Capture the cell that displays the provided text and extract its [x, y] central coordinate. 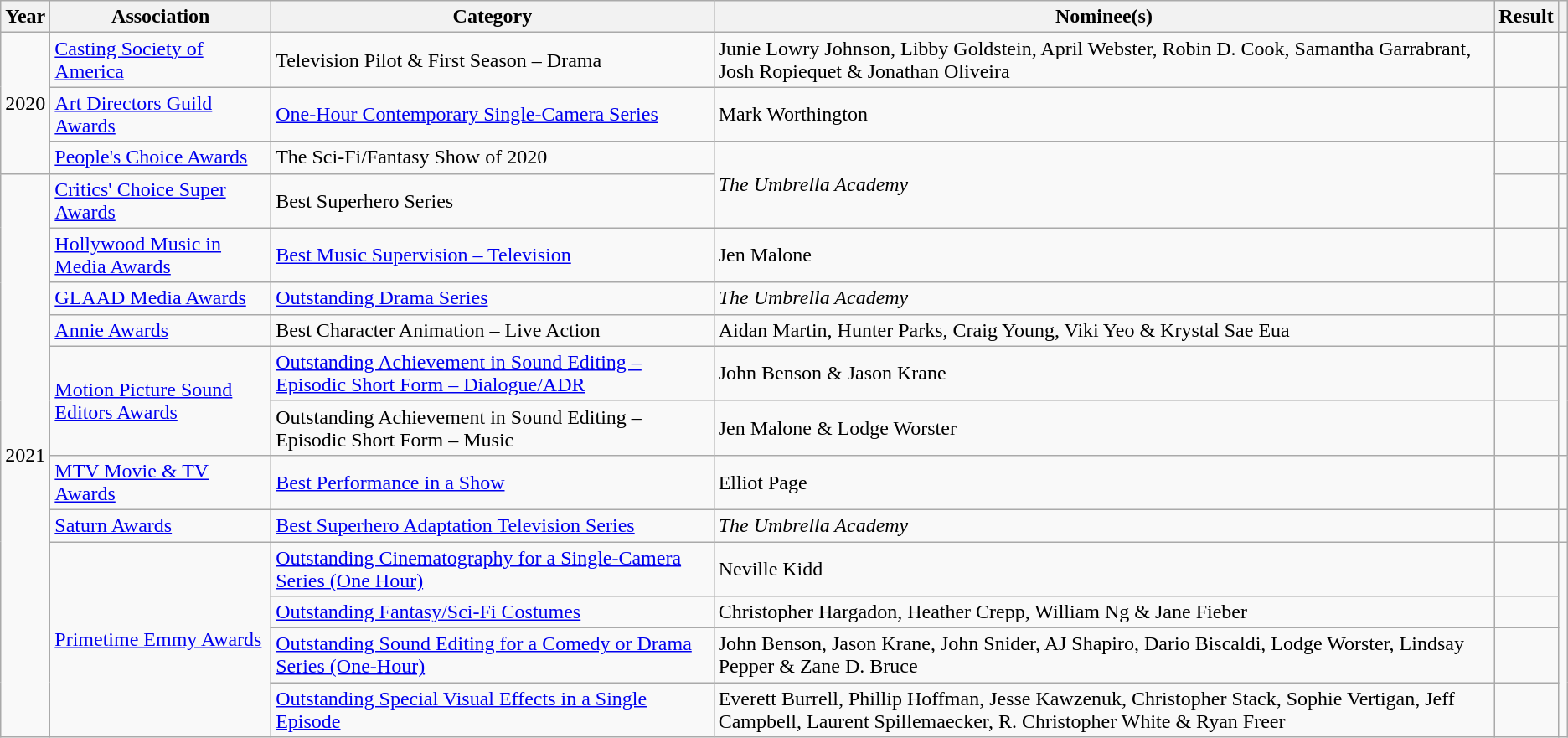
Junie Lowry Johnson, Libby Goldstein, April Webster, Robin D. Cook, Samantha Garrabrant, Josh Ropiequet & Jonathan Oliveira [1104, 60]
Jen Malone [1104, 255]
Outstanding Fantasy/Sci-Fi Costumes [493, 612]
Saturn Awards [161, 525]
Primetime Emmy Awards [161, 638]
Neville Kidd [1104, 568]
The Sci-Fi/Fantasy Show of 2020 [493, 157]
Best Superhero Adaptation Television Series [493, 525]
Outstanding Special Visual Effects in a Single Episode [493, 710]
Outstanding Achievement in Sound Editing – Episodic Short Form – Music [493, 427]
Nominee(s) [1104, 17]
Outstanding Sound Editing for a Comedy or Drama Series (One-Hour) [493, 655]
Association [161, 17]
Hollywood Music in Media Awards [161, 255]
2020 [25, 103]
Elliot Page [1104, 483]
Aidan Martin, Hunter Parks, Craig Young, Viki Yeo & Krystal Sae Eua [1104, 330]
People's Choice Awards [161, 157]
Christopher Hargadon, Heather Crepp, William Ng & Jane Fieber [1104, 612]
Annie Awards [161, 330]
Category [493, 17]
Year [25, 17]
Best Character Animation – Live Action [493, 330]
Best Music Supervision – Television [493, 255]
Television Pilot & First Season – Drama [493, 60]
John Benson & Jason Krane [1104, 374]
Art Directors Guild Awards [161, 114]
MTV Movie & TV Awards [161, 483]
Jen Malone & Lodge Worster [1104, 427]
Outstanding Achievement in Sound Editing – Episodic Short Form – Dialogue/ADR [493, 374]
One-Hour Contemporary Single-Camera Series [493, 114]
Critics' Choice Super Awards [161, 201]
Result [1526, 17]
Best Performance in a Show [493, 483]
GLAAD Media Awards [161, 298]
Casting Society of America [161, 60]
Mark Worthington [1104, 114]
2021 [25, 456]
Best Superhero Series [493, 201]
John Benson, Jason Krane, John Snider, AJ Shapiro, Dario Biscaldi, Lodge Worster, Lindsay Pepper & Zane D. Bruce [1104, 655]
Motion Picture Sound Editors Awards [161, 400]
Outstanding Drama Series [493, 298]
Outstanding Cinematography for a Single-Camera Series (One Hour) [493, 568]
